Output the (X, Y) coordinate of the center of the cell containing the given text.  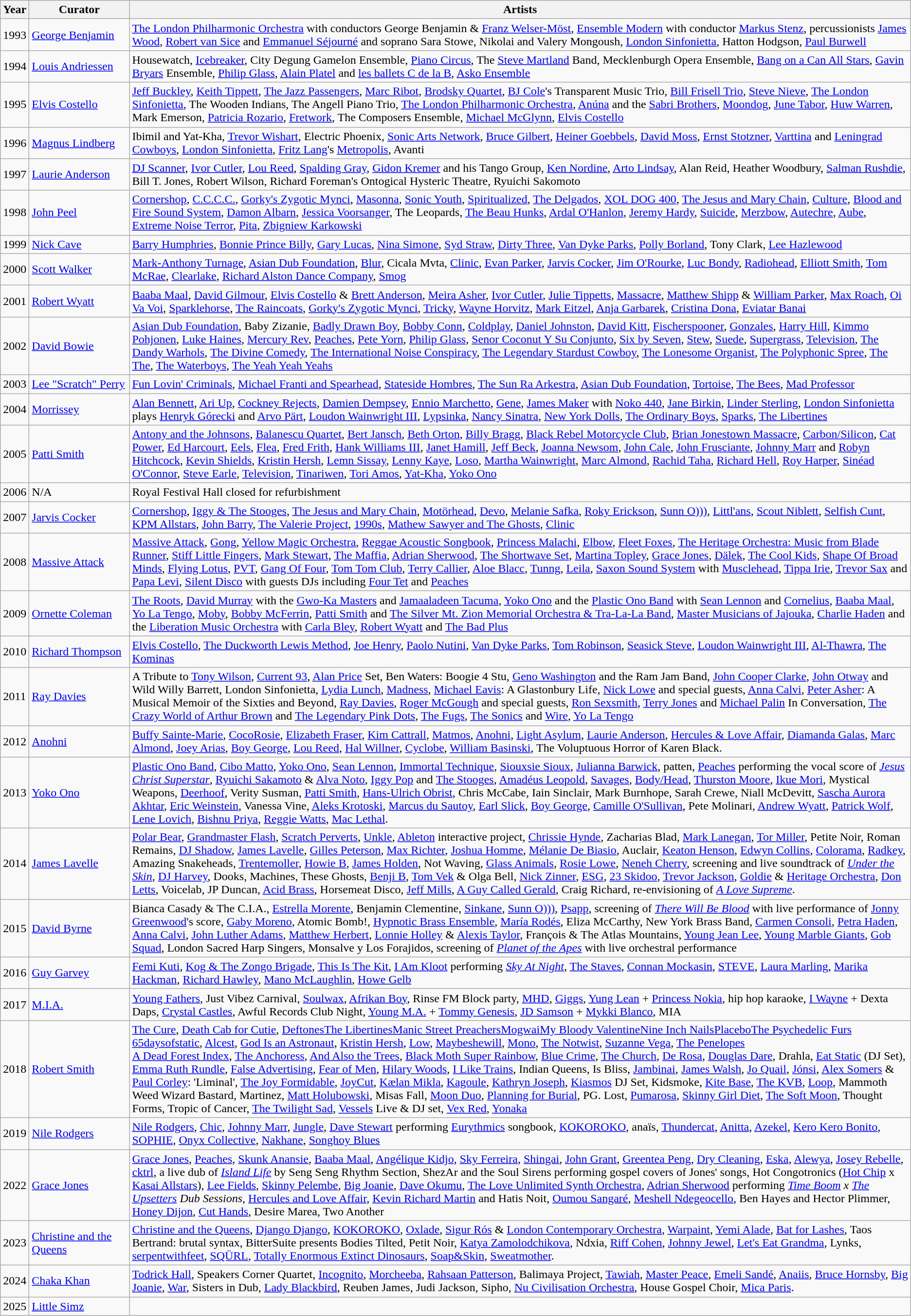
Royal Festival Hall closed for refurbishment (520, 492)
Lee "Scratch" Perry (79, 384)
Ornette Coleman (79, 613)
2013 (15, 793)
Year (15, 10)
Nick Cave (79, 244)
2005 (15, 454)
2023 (15, 1243)
2006 (15, 492)
Ray Davies (79, 697)
2002 (15, 345)
2000 (15, 270)
Jarvis Cocker (79, 518)
1996 (15, 143)
2008 (15, 562)
Chaka Khan (79, 1281)
N/A (79, 492)
Scott Walker (79, 270)
David Byrne (79, 928)
David Bowie (79, 345)
2007 (15, 518)
Barry Humphries, Bonnie Prince Billy, Gary Lucas, Nina Simone, Syd Straw, Dirty Three, Van Dyke Parks, Polly Borland, Tony Clark, Lee Hazlewood (520, 244)
1994 (15, 66)
M.I.A. (79, 1004)
Grace Jones (79, 1185)
2016 (15, 973)
2012 (15, 741)
1995 (15, 105)
Patti Smith (79, 454)
2017 (15, 1004)
Little Simz (79, 1306)
Morrissey (79, 409)
Laurie Anderson (79, 174)
Robert Wyatt (79, 301)
2024 (15, 1281)
Curator (79, 10)
George Benjamin (79, 35)
Fun Lovin' Criminals, Michael Franti and Spearhead, Stateside Hombres, The Sun Ra Arkestra, Asian Dub Foundation, Tortoise, The Bees, Mad Professor (520, 384)
2001 (15, 301)
2018 (15, 1069)
Elvis Costello (79, 105)
2003 (15, 384)
2015 (15, 928)
Yoko Ono (79, 793)
2004 (15, 409)
2019 (15, 1134)
Magnus Lindberg (79, 143)
1998 (15, 213)
1999 (15, 244)
Louis Andriessen (79, 66)
Robert Smith (79, 1069)
2010 (15, 652)
2014 (15, 864)
Massive Attack (79, 562)
2025 (15, 1306)
1997 (15, 174)
Richard Thompson (79, 652)
2011 (15, 697)
Guy Garvey (79, 973)
Artists (520, 10)
1993 (15, 35)
2009 (15, 613)
Anohni (79, 741)
Christine and the Queens (79, 1243)
2022 (15, 1185)
Nile Rodgers (79, 1134)
John Peel (79, 213)
James Lavelle (79, 864)
